Return the [x, y] coordinate for the center point of the cell that contains the specified text.  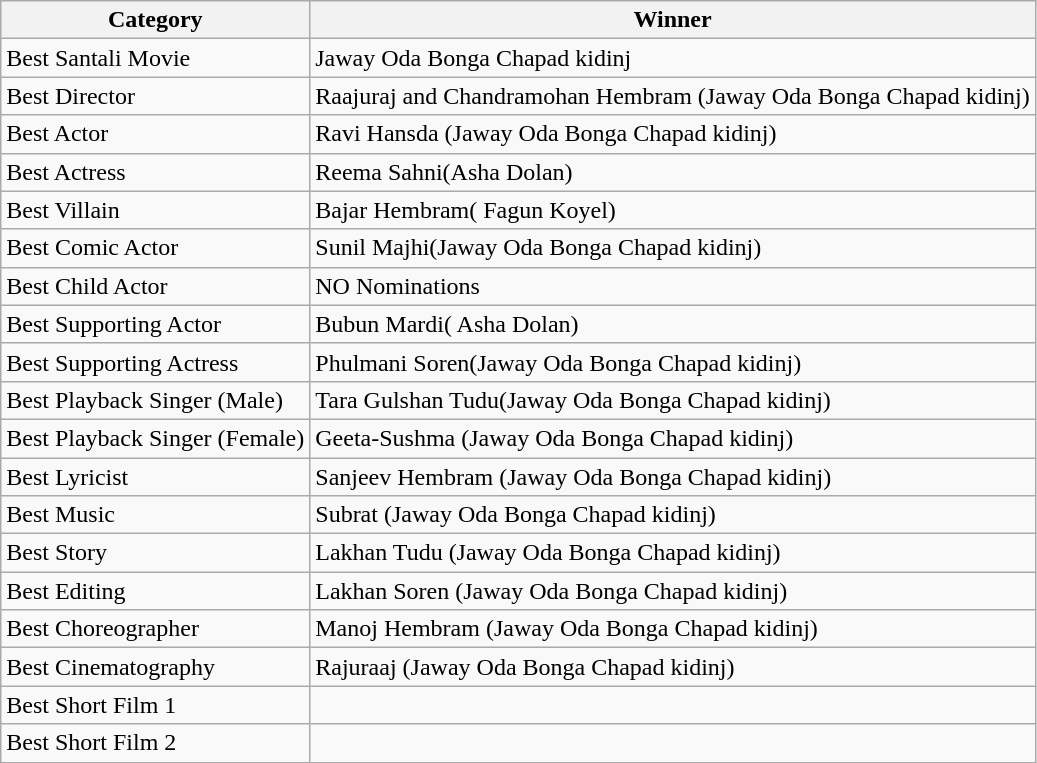
Best Child Actor [156, 286]
Best Short Film 1 [156, 705]
Bubun Mardi( Asha Dolan) [673, 324]
Best Music [156, 515]
Reema Sahni(Asha Dolan) [673, 172]
Best Supporting Actor [156, 324]
Best Director [156, 96]
Best Playback Singer (Female) [156, 438]
NO Nominations [673, 286]
Geeta-Sushma (Jaway Oda Bonga Chapad kidinj) [673, 438]
Ravi Hansda (Jaway Oda Bonga Chapad kidinj) [673, 134]
Raajuraj and Chandramohan Hembram (Jaway Oda Bonga Chapad kidinj) [673, 96]
Winner [673, 20]
Lakhan Tudu (Jaway Oda Bonga Chapad kidinj) [673, 553]
Best Comic Actor [156, 248]
Best Actor [156, 134]
Jaway Oda Bonga Chapad kidinj [673, 58]
Best Story [156, 553]
Manoj Hembram (Jaway Oda Bonga Chapad kidinj) [673, 629]
Phulmani Soren(Jaway Oda Bonga Chapad kidinj) [673, 362]
Best Playback Singer (Male) [156, 400]
Best Lyricist [156, 477]
Lakhan Soren (Jaway Oda Bonga Chapad kidinj) [673, 591]
Best Choreographer [156, 629]
Category [156, 20]
Best Actress [156, 172]
Sunil Majhi(Jaway Oda Bonga Chapad kidinj) [673, 248]
Bajar Hembram( Fagun Koyel) [673, 210]
Best Short Film 2 [156, 743]
Subrat (Jaway Oda Bonga Chapad kidinj) [673, 515]
Sanjeev Hembram (Jaway Oda Bonga Chapad kidinj) [673, 477]
Best Cinematography [156, 667]
Tara Gulshan Tudu(Jaway Oda Bonga Chapad kidinj) [673, 400]
Best Editing [156, 591]
Best Supporting Actress [156, 362]
Rajuraaj (Jaway Oda Bonga Chapad kidinj) [673, 667]
Best Santali Movie [156, 58]
Best Villain [156, 210]
